Identify which cell holds the provided text, then report its (x, y) central coordinate. 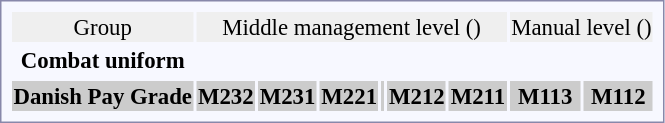
M232 (226, 96)
Manual level () (582, 27)
M221 (350, 96)
M112 (619, 96)
Danish Pay Grade (102, 96)
Group (102, 27)
M212 (418, 96)
M231 (288, 96)
M211 (478, 96)
Middle management level () (351, 27)
Combat uniform (102, 60)
M113 (546, 96)
